Return [x, y] of the center of cell containing provided text 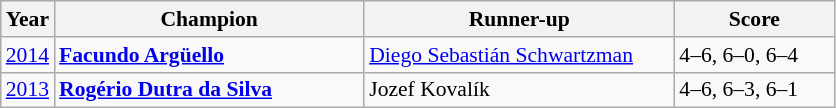
Champion [209, 19]
Runner-up [519, 19]
4–6, 6–0, 6–4 [754, 55]
4–6, 6–3, 6–1 [754, 90]
Jozef Kovalík [519, 90]
2014 [28, 55]
Year [28, 19]
Score [754, 19]
2013 [28, 90]
Diego Sebastián Schwartzman [519, 55]
Rogério Dutra da Silva [209, 90]
Facundo Argüello [209, 55]
